Provide the [x, y] coordinate of the cell's center where the given text is located.  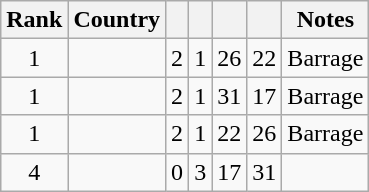
0 [178, 172]
Rank [34, 20]
3 [200, 172]
4 [34, 172]
Country [117, 20]
Notes [326, 20]
